Provide the [x, y] coordinate of the cell's center where the given text is located.  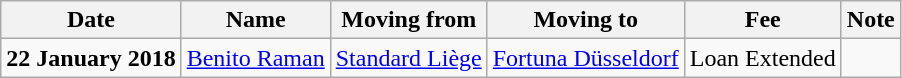
Fortuna Düsseldorf [586, 58]
Moving from [408, 20]
Benito Raman [256, 58]
Fee [762, 20]
Loan Extended [762, 58]
Moving to [586, 20]
22 January 2018 [91, 58]
Note [870, 20]
Standard Liège [408, 58]
Name [256, 20]
Date [91, 20]
